Find where the given text appears and provide that cell's center as (x, y) coordinate. 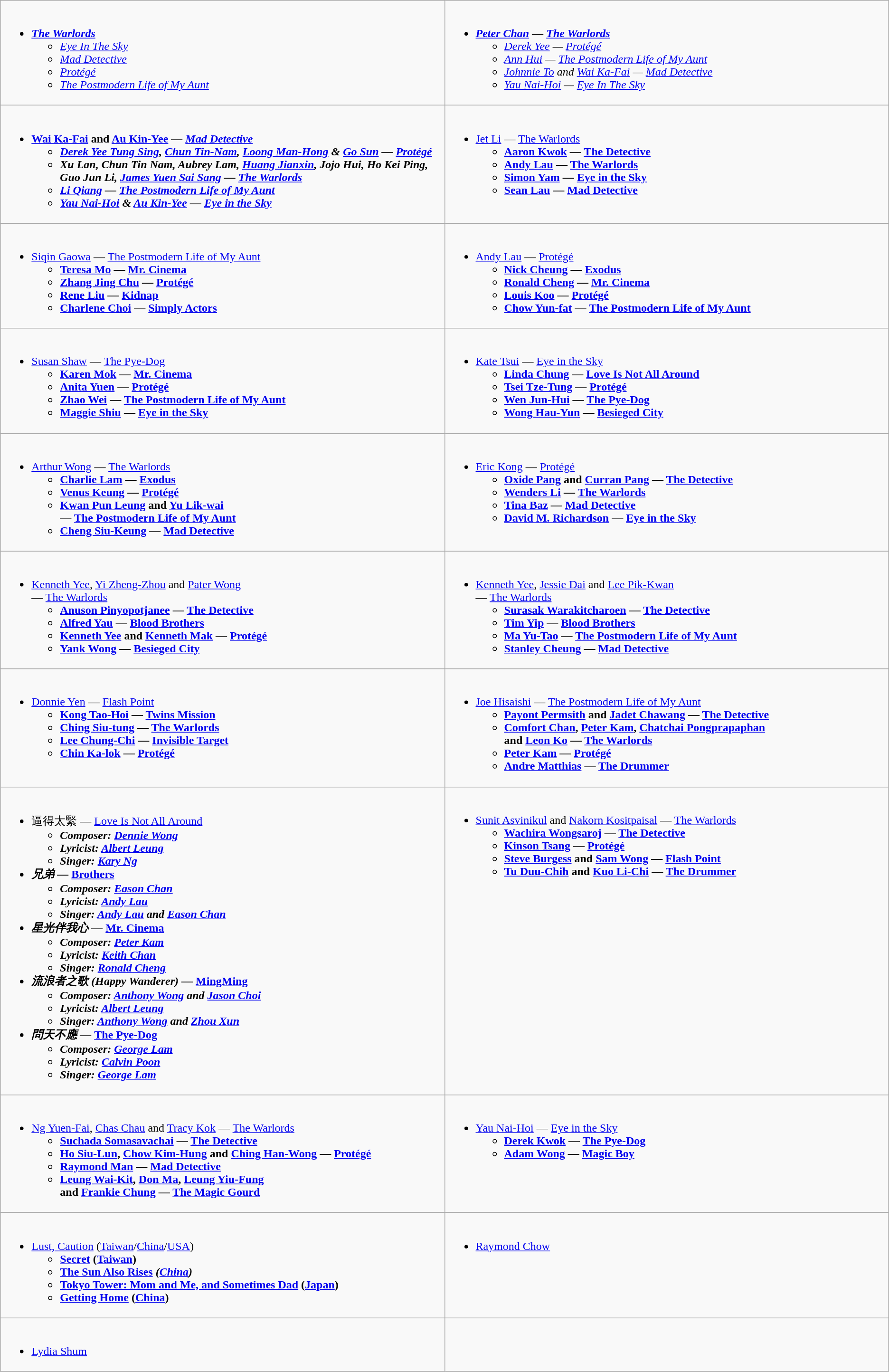
Yau Nai-Hoi — Eye in the SkyDerek Kwok — The Pye-DogAdam Wong — Magic Boy (667, 1154)
Lust, Caution (Taiwan/China/USA)Secret (Taiwan)The Sun Also Rises (China)Tokyo Tower: Mom and Me, and Sometimes Dad (Japan)Getting Home (China) (222, 1266)
Lydia Shum (222, 1344)
Eric Kong — ProtégéOxide Pang and Curran Pang — The DetectiveWenders Li — The WarlordsTina Baz — Mad DetectiveDavid M. Richardson — Eye in the Sky (667, 492)
Jet Li — The WarlordsAaron Kwok — The DetectiveAndy Lau — The WarlordsSimon Yam — Eye in the SkySean Lau — Mad Detective (667, 164)
Susan Shaw — The Pye-DogKaren Mok — Mr. CinemaAnita Yuen — ProtégéZhao Wei — The Postmodern Life of My AuntMaggie Shiu — Eye in the Sky (222, 381)
Kate Tsui — Eye in the SkyLinda Chung — Love Is Not All AroundTsei Tze-Tung — ProtégéWen Jun-Hui — The Pye-DogWong Hau-Yun — Besieged City (667, 381)
Donnie Yen — Flash PointKong Tao-Hoi — Twins MissionChing Siu-tung — The WarlordsLee Chung-Chi — Invisible TargetChin Ka-lok — Protégé (222, 728)
The WarlordsEye In The SkyMad DetectiveProtégéThe Postmodern Life of My Aunt (222, 53)
Andy Lau — ProtégéNick Cheung — ExodusRonald Cheng — Mr. CinemaLouis Koo — ProtégéChow Yun-fat — The Postmodern Life of My Aunt (667, 276)
Raymond Chow (667, 1266)
Siqin Gaowa — The Postmodern Life of My AuntTeresa Mo — Mr. CinemaZhang Jing Chu — ProtégéRene Liu — KidnapCharlene Choi — Simply Actors (222, 276)
